Pinpoint the cell where the given text exists, returning its (X, Y) midpoint coordinate. 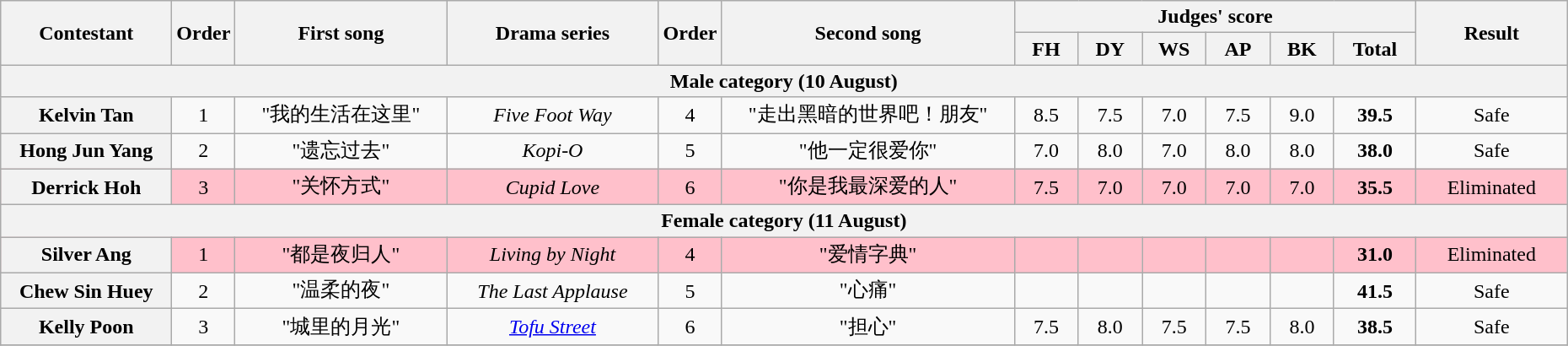
"走出黑暗的世界吧！朋友" (868, 115)
Tofu Street (553, 327)
8.5 (1046, 115)
Chew Sin Huey (86, 290)
AP (1238, 49)
Kopi-O (553, 152)
Five Foot Way (553, 115)
"爱情字典" (868, 255)
Second song (868, 33)
Living by Night (553, 255)
"遗忘过去" (341, 152)
Kelly Poon (86, 327)
"心痛" (868, 290)
38.5 (1374, 327)
First song (341, 33)
"你是我最深爱的人" (868, 187)
39.5 (1374, 115)
"他一定很爱你" (868, 152)
"担心" (868, 327)
41.5 (1374, 290)
The Last Applause (553, 290)
Derrick Hoh (86, 187)
Kelvin Tan (86, 115)
Hong Jun Yang (86, 152)
Result (1492, 33)
Cupid Love (553, 187)
Male category (10 August) (784, 81)
BK (1302, 49)
Judges' score (1216, 17)
Female category (11 August) (784, 221)
Silver Ang (86, 255)
"温柔的夜" (341, 290)
"关怀方式" (341, 187)
FH (1046, 49)
35.5 (1374, 187)
31.0 (1374, 255)
"城里的月光" (341, 327)
"我的生活在这里" (341, 115)
DY (1110, 49)
9.0 (1302, 115)
38.0 (1374, 152)
WS (1174, 49)
Contestant (86, 33)
Total (1374, 49)
"都是夜归人" (341, 255)
Drama series (553, 33)
